Scan for the cell matching the given text and deliver its (x, y) coordinate at center. 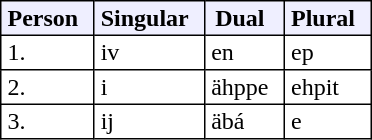
ep (328, 52)
i (150, 87)
ähppe (244, 87)
ij (150, 121)
äbá (244, 121)
Person (48, 18)
Singular (150, 18)
iv (150, 52)
Dual (244, 18)
en (244, 52)
1. (48, 52)
2. (48, 87)
e (328, 121)
ehpit (328, 87)
3. (48, 121)
Plural (328, 18)
